Find where the given text appears and provide that cell's center as [x, y] coordinate. 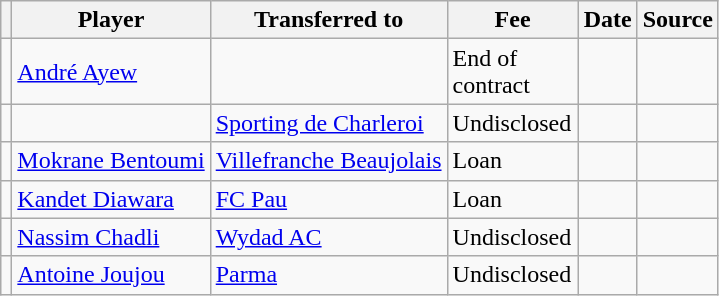
Villefranche Beaujolais [328, 161]
Source [678, 20]
Kandet Diawara [111, 199]
Wydad AC [328, 237]
André Ayew [111, 72]
Nassim Chadli [111, 237]
Fee [512, 20]
FC Pau [328, 199]
Sporting de Charleroi [328, 123]
Mokrane Bentoumi [111, 161]
Transferred to [328, 20]
Parma [328, 275]
End of contract [512, 72]
Date [608, 20]
Player [111, 20]
Antoine Joujou [111, 275]
